Determine the (X, Y) coordinate at the center of the cell enclosing the given text.  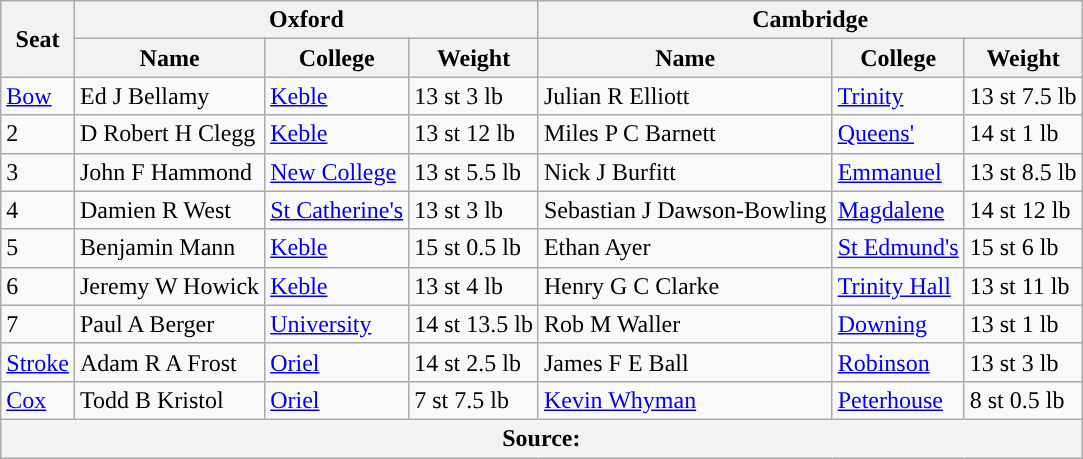
14 st 1 lb (1023, 134)
Trinity (898, 96)
D Robert H Clegg (169, 134)
Damien R West (169, 210)
Robinson (898, 362)
Julian R Elliott (685, 96)
Peterhouse (898, 400)
7 (38, 324)
7 st 7.5 lb (474, 400)
15 st 0.5 lb (474, 248)
Source: (542, 438)
New College (337, 172)
13 st 4 lb (474, 286)
Nick J Burfitt (685, 172)
Seat (38, 39)
Cambridge (810, 20)
13 st 11 lb (1023, 286)
Magdalene (898, 210)
Emmanuel (898, 172)
Trinity Hall (898, 286)
2 (38, 134)
Oxford (306, 20)
Paul A Berger (169, 324)
Cox (38, 400)
Benjamin Mann (169, 248)
Miles P C Barnett (685, 134)
Queens' (898, 134)
Jeremy W Howick (169, 286)
13 st 5.5 lb (474, 172)
Rob M Waller (685, 324)
6 (38, 286)
St Catherine's (337, 210)
8 st 0.5 lb (1023, 400)
Adam R A Frost (169, 362)
John F Hammond (169, 172)
14 st 13.5 lb (474, 324)
Ethan Ayer (685, 248)
Kevin Whyman (685, 400)
Bow (38, 96)
13 st 7.5 lb (1023, 96)
13 st 1 lb (1023, 324)
St Edmund's (898, 248)
4 (38, 210)
3 (38, 172)
Todd B Kristol (169, 400)
14 st 2.5 lb (474, 362)
Sebastian J Dawson-Bowling (685, 210)
5 (38, 248)
Henry G C Clarke (685, 286)
14 st 12 lb (1023, 210)
13 st 8.5 lb (1023, 172)
Stroke (38, 362)
Ed J Bellamy (169, 96)
University (337, 324)
15 st 6 lb (1023, 248)
James F E Ball (685, 362)
13 st 12 lb (474, 134)
Downing (898, 324)
